Capture the cell that displays the provided text and extract its [x, y] central coordinate. 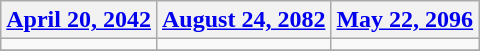
April 20, 2042 [79, 20]
August 24, 2082 [243, 20]
May 22, 2096 [405, 20]
